Scan for the cell matching the given text and deliver its (X, Y) coordinate at center. 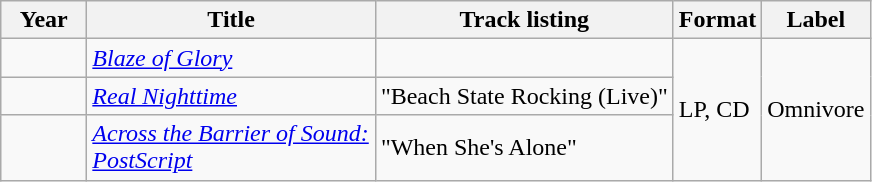
Label (816, 20)
Format (717, 20)
"Beach State Rocking (Live)" (524, 96)
Year (44, 20)
"When She's Alone" (524, 148)
Real Nighttime (232, 96)
LP, CD (717, 110)
Blaze of Glory (232, 58)
Omnivore (816, 110)
Title (232, 20)
Track listing (524, 20)
Across the Barrier of Sound: PostScript (232, 148)
